Return the [x, y] coordinate for the center point of the cell that contains the specified text.  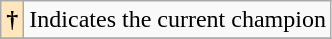
Indicates the current champion [178, 20]
† [12, 20]
